Search for the cell housing the specified text and yield its (x, y) center coordinate. 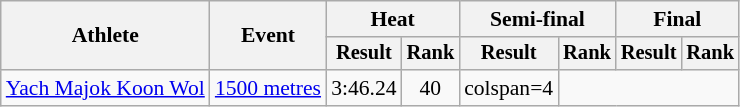
Heat (392, 19)
Event (268, 36)
Athlete (106, 36)
Semi-final (538, 19)
Yach Majok Koon Wol (106, 88)
40 (431, 88)
Final (678, 19)
3:46.24 (364, 88)
colspan=4 (508, 88)
1500 metres (268, 88)
